Extract the (x, y) coordinate from the center of the cell holding the provided text.  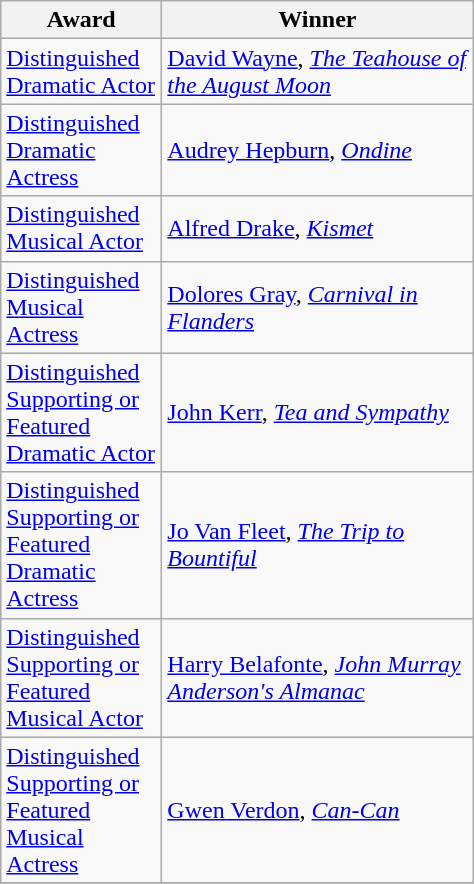
Distinguished Dramatic Actress (82, 150)
Alfred Drake, Kismet (318, 228)
Distinguished Dramatic Actor (82, 72)
John Kerr, Tea and Sympathy (318, 412)
Distinguished Supporting or Featured Musical Actor (82, 678)
Dolores Gray, Carnival in Flanders (318, 307)
Winner (318, 20)
Distinguished Supporting or Featured Dramatic Actress (82, 545)
Distinguished Musical Actress (82, 307)
Distinguished Musical Actor (82, 228)
Harry Belafonte, John Murray Anderson's Almanac (318, 678)
Distinguished Supporting or Featured Dramatic Actor (82, 412)
David Wayne, The Teahouse of the August Moon (318, 72)
Gwen Verdon, Can-Can (318, 810)
Jo Van Fleet, The Trip to Bountiful (318, 545)
Distinguished Supporting or Featured Musical Actress (82, 810)
Award (82, 20)
Audrey Hepburn, Ondine (318, 150)
